Capture the cell that displays the provided text and extract its (x, y) central coordinate. 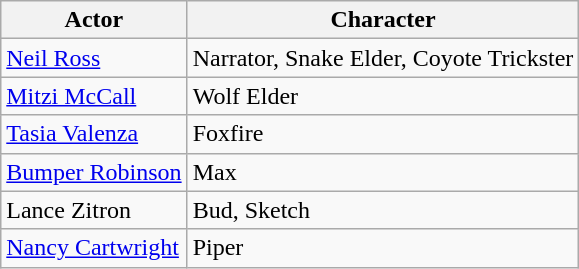
Tasia Valenza (94, 134)
Lance Zitron (94, 210)
Bumper Robinson (94, 172)
Character (383, 20)
Piper (383, 248)
Mitzi McCall (94, 96)
Bud, Sketch (383, 210)
Narrator, Snake Elder, Coyote Trickster (383, 58)
Neil Ross (94, 58)
Wolf Elder (383, 96)
Actor (94, 20)
Foxfire (383, 134)
Nancy Cartwright (94, 248)
Max (383, 172)
